For the text-containing cell, return its midpoint in (x, y) coordinate format. 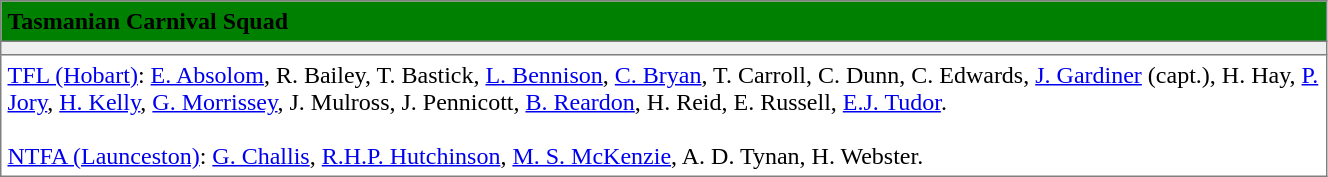
Tasmanian Carnival Squad (664, 21)
